Pinpoint the cell where the given text exists, returning its (x, y) midpoint coordinate. 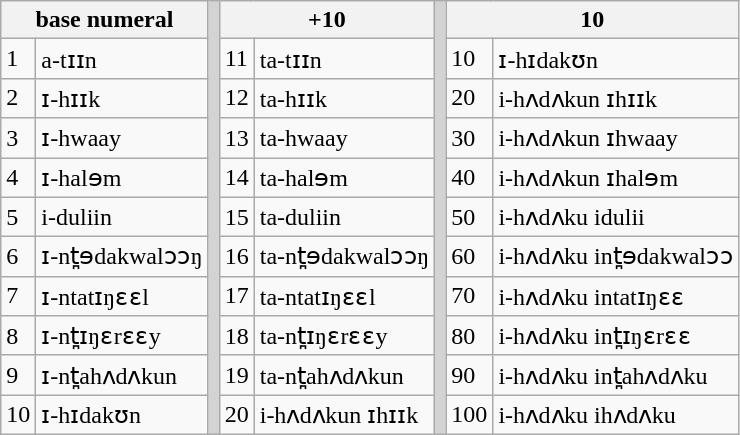
90 (470, 375)
i-hʌdʌku int̪ahʌdʌku (616, 375)
i-hʌdʌku idulii (616, 217)
i-hʌdʌkun ɪhwaay (616, 138)
ɪ-halɘm (122, 178)
100 (470, 415)
80 (470, 336)
7 (18, 296)
ta-tɪɪn (344, 59)
ɪ-nt̪ahʌdʌkun (122, 375)
18 (236, 336)
3 (18, 138)
11 (236, 59)
1 (18, 59)
14 (236, 178)
ta-halɘm (344, 178)
i-hʌdʌku int̪ɘdakwalɔɔ (616, 257)
50 (470, 217)
13 (236, 138)
ta-nt̪ahʌdʌkun (344, 375)
ta-duliin (344, 217)
ta-hwaay (344, 138)
ta-hɪɪk (344, 98)
ɪ-nt̪ɪŋɛrɛɛy (122, 336)
60 (470, 257)
ɪ-ntatɪŋɛɛl (122, 296)
ɪ-nt̪ɘdakwalɔɔŋ (122, 257)
+10 (327, 20)
2 (18, 98)
30 (470, 138)
ɪ-hɪɪk (122, 98)
8 (18, 336)
a-tɪɪn (122, 59)
5 (18, 217)
70 (470, 296)
i-duliin (122, 217)
9 (18, 375)
base numeral (104, 20)
i-hʌdʌkun ɪhalɘm (616, 178)
ɪ-hwaay (122, 138)
i-hʌdʌku ihʌdʌku (616, 415)
4 (18, 178)
40 (470, 178)
12 (236, 98)
i-hʌdʌku intatɪŋɛɛ (616, 296)
16 (236, 257)
ta-ntatɪŋɛɛl (344, 296)
i-hʌdʌku int̪ɪŋɛrɛɛ (616, 336)
ta-nt̪ɪŋɛrɛɛy (344, 336)
ta-nt̪ɘdakwalɔɔŋ (344, 257)
15 (236, 217)
6 (18, 257)
19 (236, 375)
17 (236, 296)
